Locate the cell with the specified text and output its (x, y) center coordinate. 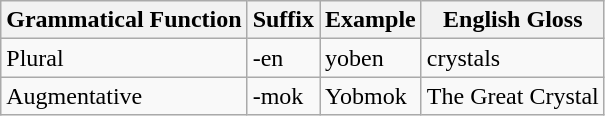
Yobmok (371, 96)
yoben (371, 58)
crystals (512, 58)
-mok (283, 96)
Plural (124, 58)
Example (371, 20)
Augmentative (124, 96)
-en (283, 58)
Grammatical Function (124, 20)
English Gloss (512, 20)
Suffix (283, 20)
The Great Crystal (512, 96)
